Output the [x, y] coordinate of the center of the cell containing the given text.  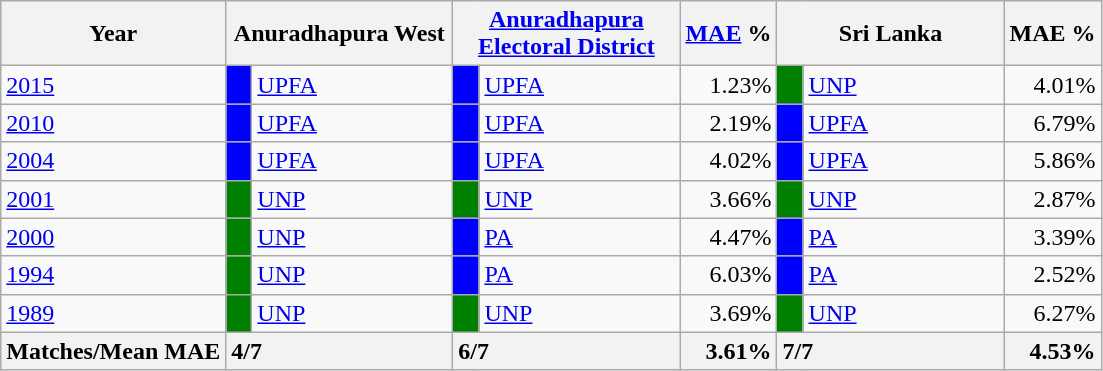
Anuradhapura West [340, 34]
3.39% [1052, 237]
4.01% [1052, 85]
Anuradhapura Electoral District [566, 34]
2004 [114, 161]
2010 [114, 123]
Matches/Mean MAE [114, 351]
6.79% [1052, 123]
3.61% [728, 351]
1994 [114, 275]
4.47% [728, 237]
Sri Lanka [890, 34]
5.86% [1052, 161]
4.02% [728, 161]
2.19% [728, 123]
4/7 [340, 351]
2001 [114, 199]
2.52% [1052, 275]
Year [114, 34]
3.69% [728, 313]
2000 [114, 237]
6/7 [566, 351]
6.03% [728, 275]
3.66% [728, 199]
7/7 [890, 351]
2015 [114, 85]
1989 [114, 313]
2.87% [1052, 199]
6.27% [1052, 313]
4.53% [1052, 351]
1.23% [728, 85]
